Pinpoint the cell where the given text exists, returning its [X, Y] midpoint coordinate. 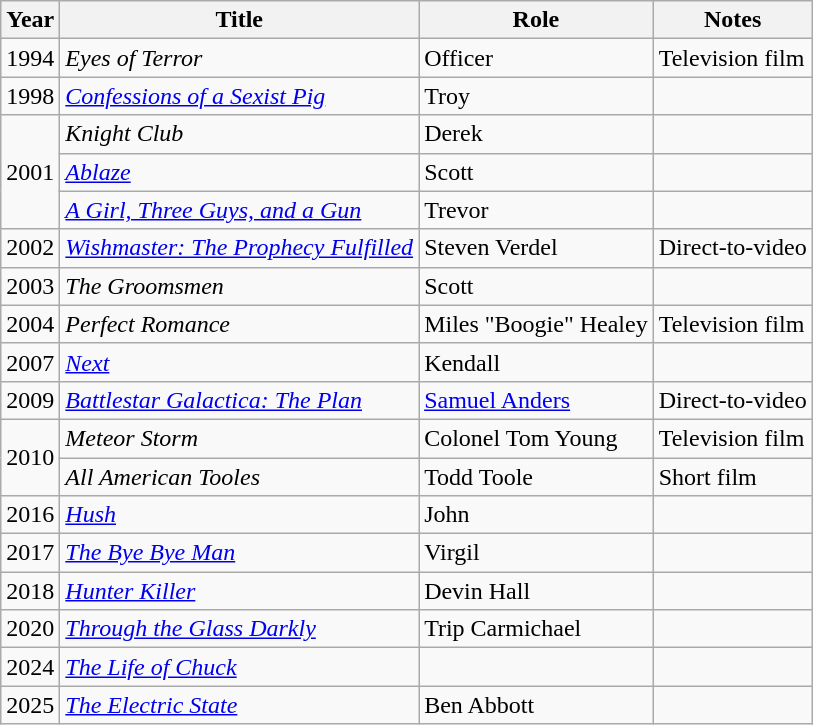
2010 [30, 457]
Hunter Killer [240, 591]
Kendall [536, 362]
Steven Verdel [536, 248]
Knight Club [240, 134]
Confessions of a Sexist Pig [240, 96]
1994 [30, 58]
2017 [30, 553]
1998 [30, 96]
Ben Abbott [536, 705]
Officer [536, 58]
2025 [30, 705]
2003 [30, 286]
Meteor Storm [240, 438]
Role [536, 20]
Samuel Anders [536, 400]
The Groomsmen [240, 286]
2001 [30, 172]
Wishmaster: The Prophecy Fulfilled [240, 248]
Notes [732, 20]
Miles "Boogie" Healey [536, 324]
Todd Toole [536, 477]
2009 [30, 400]
Derek [536, 134]
Title [240, 20]
Battlestar Galactica: The Plan [240, 400]
The Life of Chuck [240, 667]
2024 [30, 667]
2004 [30, 324]
Devin Hall [536, 591]
Colonel Tom Young [536, 438]
Trevor [536, 210]
2007 [30, 362]
A Girl, Three Guys, and a Gun [240, 210]
Perfect Romance [240, 324]
2016 [30, 515]
The Electric State [240, 705]
Virgil [536, 553]
Ablaze [240, 172]
The Bye Bye Man [240, 553]
Hush [240, 515]
Next [240, 362]
Short film [732, 477]
Through the Glass Darkly [240, 629]
Troy [536, 96]
2002 [30, 248]
2020 [30, 629]
John [536, 515]
Eyes of Terror [240, 58]
All American Tooles [240, 477]
Trip Carmichael [536, 629]
2018 [30, 591]
Year [30, 20]
